Pinpoint the cell where the given text exists, returning its (X, Y) midpoint coordinate. 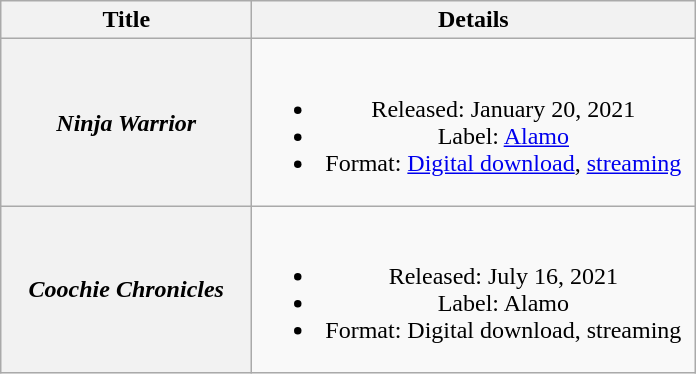
Coochie Chronicles (126, 290)
Details (474, 20)
Title (126, 20)
Released: January 20, 2021Label: AlamoFormat: Digital download, streaming (474, 122)
Ninja Warrior (126, 122)
Released: July 16, 2021Label: AlamoFormat: Digital download, streaming (474, 290)
